Find where the given text appears and provide that cell's center as [x, y] coordinate. 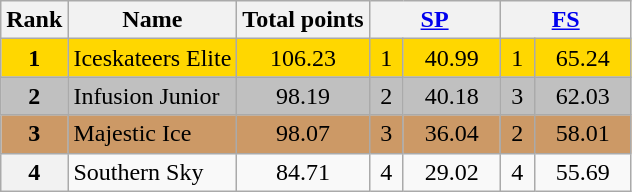
36.04 [452, 134]
65.24 [582, 58]
55.69 [582, 172]
98.19 [303, 96]
40.18 [452, 96]
Name [152, 20]
Total points [303, 20]
SP [434, 20]
98.07 [303, 134]
58.01 [582, 134]
29.02 [452, 172]
Rank [34, 20]
84.71 [303, 172]
Infusion Junior [152, 96]
40.99 [452, 58]
Majestic Ice [152, 134]
106.23 [303, 58]
FS [566, 20]
Iceskateers Elite [152, 58]
Southern Sky [152, 172]
62.03 [582, 96]
